Return the [x, y] coordinate for the center point of the cell that contains the specified text.  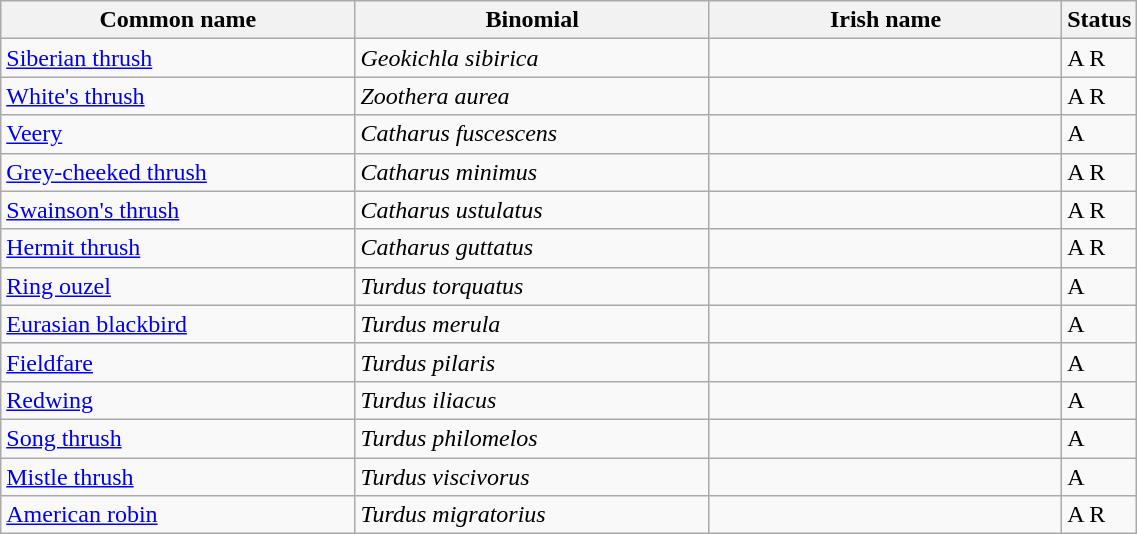
Ring ouzel [178, 286]
Geokichla sibirica [532, 58]
Redwing [178, 400]
Zoothera aurea [532, 96]
Catharus ustulatus [532, 210]
Hermit thrush [178, 248]
Common name [178, 20]
Turdus philomelos [532, 438]
Catharus fuscescens [532, 134]
Turdus torquatus [532, 286]
Mistle thrush [178, 477]
Irish name [885, 20]
Veery [178, 134]
Binomial [532, 20]
American robin [178, 515]
Turdus viscivorus [532, 477]
Catharus guttatus [532, 248]
Song thrush [178, 438]
Catharus minimus [532, 172]
Turdus migratorius [532, 515]
Grey-cheeked thrush [178, 172]
Eurasian blackbird [178, 324]
Fieldfare [178, 362]
Status [1100, 20]
Swainson's thrush [178, 210]
Turdus pilaris [532, 362]
Turdus merula [532, 324]
Turdus iliacus [532, 400]
Siberian thrush [178, 58]
White's thrush [178, 96]
